From the cell containing the given text, extract its center point as (X, Y) coordinate. 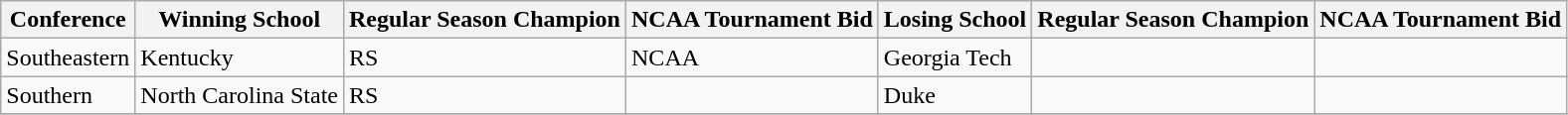
Kentucky (240, 57)
North Carolina State (240, 95)
Southern (68, 95)
Winning School (240, 20)
Southeastern (68, 57)
Duke (955, 95)
Georgia Tech (955, 57)
Conference (68, 20)
NCAA (753, 57)
Losing School (955, 20)
